Find where the given text appears and provide that cell's center as [X, Y] coordinate. 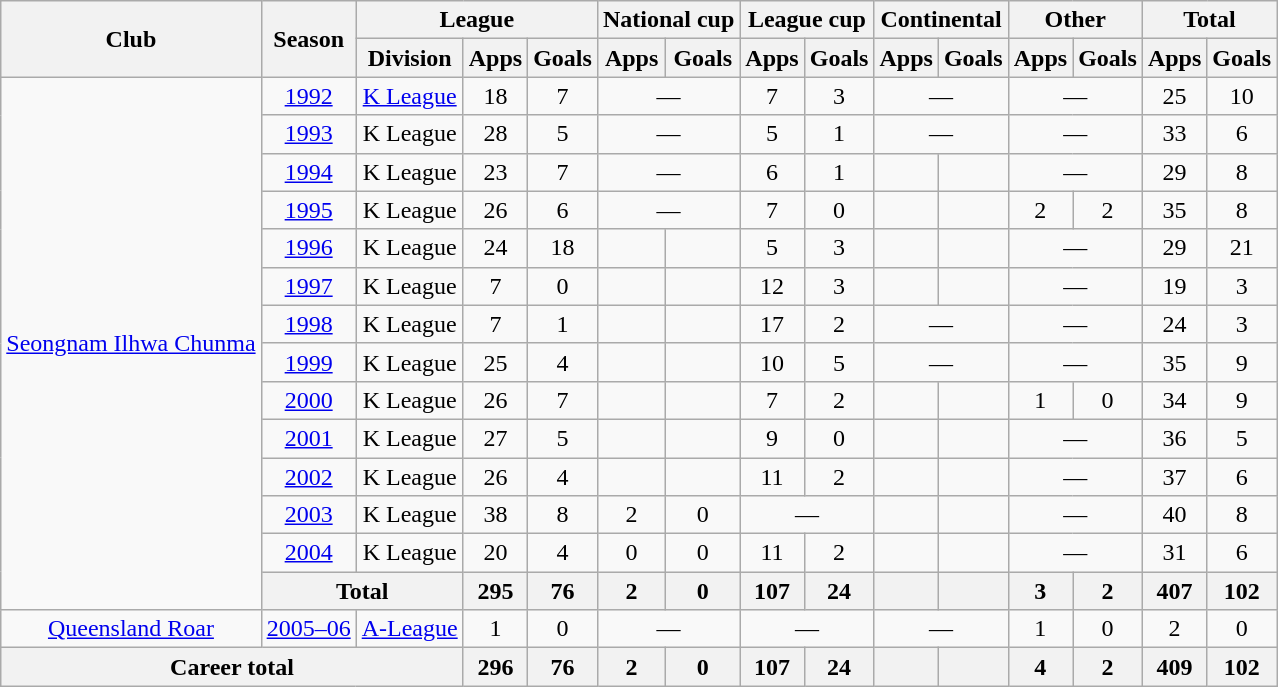
38 [495, 515]
409 [1174, 667]
League [476, 20]
12 [772, 286]
1998 [308, 324]
1997 [308, 286]
33 [1174, 134]
31 [1174, 553]
Career total [232, 667]
A-League [410, 629]
295 [495, 591]
2002 [308, 477]
Other [1075, 20]
40 [1174, 515]
1999 [308, 362]
20 [495, 553]
21 [1242, 248]
27 [495, 438]
2004 [308, 553]
2000 [308, 400]
28 [495, 134]
Continental [941, 20]
407 [1174, 591]
League cup [807, 20]
Division [410, 58]
2005–06 [308, 629]
34 [1174, 400]
2003 [308, 515]
Club [131, 39]
1992 [308, 96]
2001 [308, 438]
23 [495, 172]
17 [772, 324]
Seongnam Ilhwa Chunma [131, 344]
36 [1174, 438]
National cup [668, 20]
Queensland Roar [131, 629]
1996 [308, 248]
19 [1174, 286]
1994 [308, 172]
Season [308, 39]
296 [495, 667]
37 [1174, 477]
1995 [308, 210]
1993 [308, 134]
